Identify which cell holds the provided text, then report its (x, y) central coordinate. 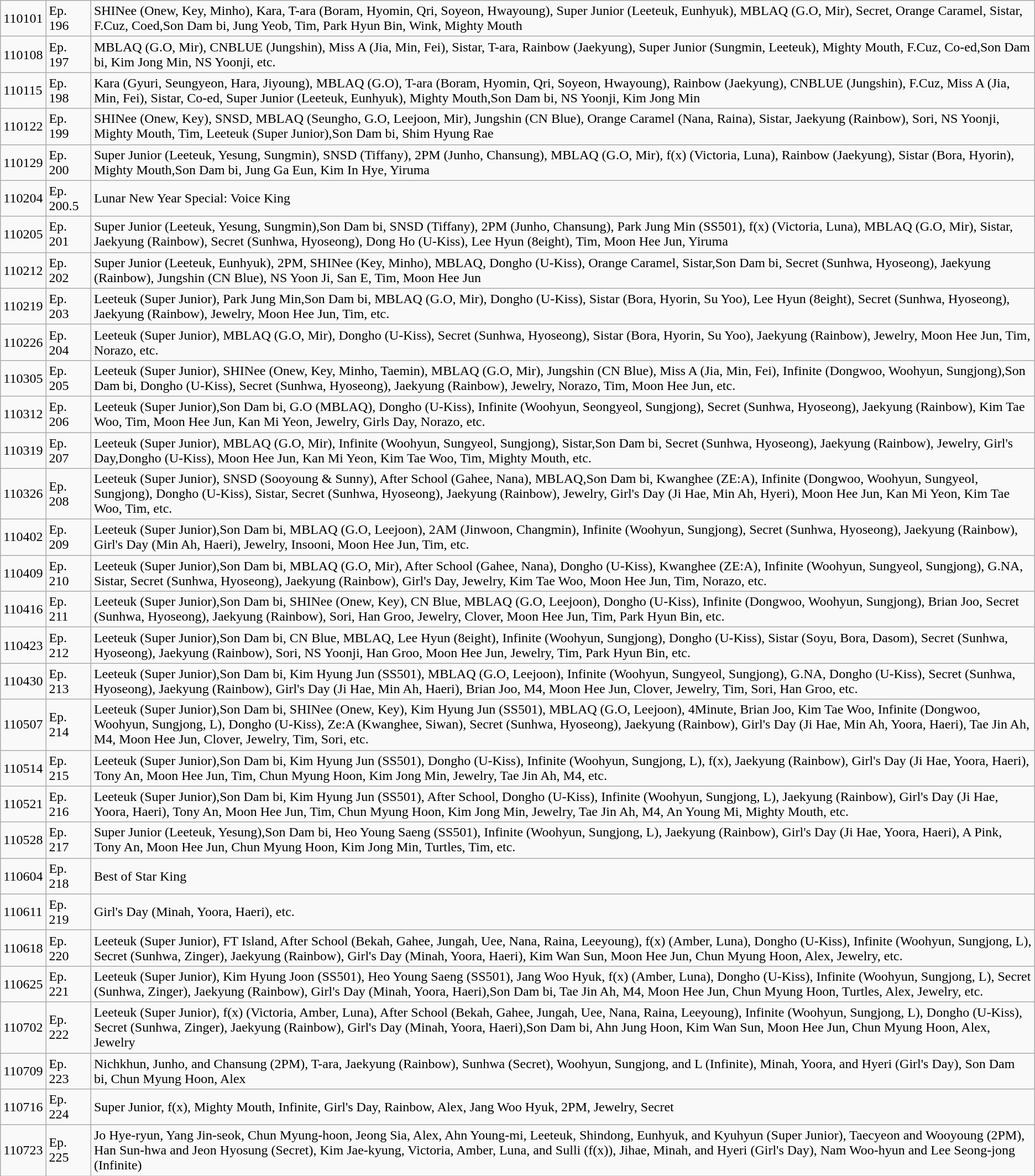
110101 (23, 19)
Ep. 200 (69, 163)
Ep. 218 (69, 876)
Girl's Day (Minah, Yoora, Haeri), etc. (563, 912)
Ep. 219 (69, 912)
Ep. 208 (69, 494)
110514 (23, 768)
Ep. 225 (69, 1151)
110723 (23, 1151)
110212 (23, 270)
110312 (23, 414)
Ep. 211 (69, 610)
Ep. 203 (69, 306)
Ep. 213 (69, 681)
110219 (23, 306)
Ep. 220 (69, 948)
Ep. 222 (69, 1027)
Ep. 205 (69, 378)
110409 (23, 573)
Ep. 217 (69, 840)
110319 (23, 450)
110115 (23, 91)
Ep. 206 (69, 414)
110507 (23, 725)
110604 (23, 876)
110625 (23, 984)
110709 (23, 1071)
Ep. 201 (69, 235)
110226 (23, 342)
Ep. 199 (69, 126)
Ep. 196 (69, 19)
110528 (23, 840)
Ep. 207 (69, 450)
110423 (23, 645)
Ep. 204 (69, 342)
Best of Star King (563, 876)
110108 (23, 54)
Ep. 200.5 (69, 198)
110122 (23, 126)
Ep. 221 (69, 984)
Ep. 209 (69, 538)
Lunar New Year Special: Voice King (563, 198)
110205 (23, 235)
110702 (23, 1027)
Ep. 216 (69, 804)
110326 (23, 494)
110716 (23, 1107)
Ep. 224 (69, 1107)
110305 (23, 378)
110618 (23, 948)
Ep. 202 (69, 270)
Ep. 212 (69, 645)
110204 (23, 198)
110129 (23, 163)
110611 (23, 912)
Super Junior, f(x), Mighty Mouth, Infinite, Girl's Day, Rainbow, Alex, Jang Woo Hyuk, 2PM, Jewelry, Secret (563, 1107)
110416 (23, 610)
Ep. 214 (69, 725)
Ep. 223 (69, 1071)
110402 (23, 538)
Ep. 215 (69, 768)
Ep. 210 (69, 573)
Ep. 197 (69, 54)
Ep. 198 (69, 91)
110521 (23, 804)
110430 (23, 681)
